Pinpoint the cell where the given text exists, returning its (x, y) midpoint coordinate. 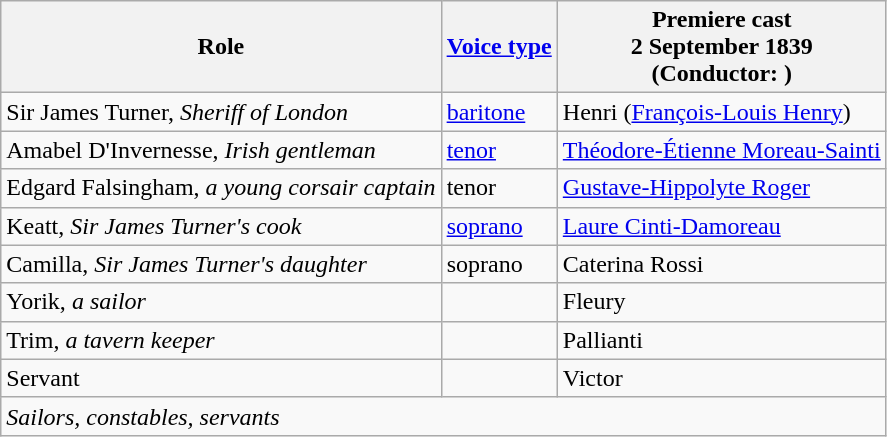
Sailors, constables, servants (444, 416)
Yorik, a sailor (221, 302)
Laure Cinti-Damoreau (722, 226)
Caterina Rossi (722, 264)
Role (221, 47)
Premiere cast2 September 1839(Conductor: ) (722, 47)
Amabel D'Invernesse, Irish gentleman (221, 150)
Gustave-Hippolyte Roger (722, 188)
Sir James Turner, Sheriff of London (221, 112)
Keatt, Sir James Turner's cook (221, 226)
Pallianti (722, 340)
Henri (François-Louis Henry) (722, 112)
Edgard Falsingham, a young corsair captain (221, 188)
Trim, a tavern keeper (221, 340)
Camilla, Sir James Turner's daughter (221, 264)
baritone (499, 112)
Fleury (722, 302)
Victor (722, 378)
Voice type (499, 47)
Servant (221, 378)
Théodore-Étienne Moreau-Sainti (722, 150)
